Find where the given text appears and provide that cell's center as (x, y) coordinate. 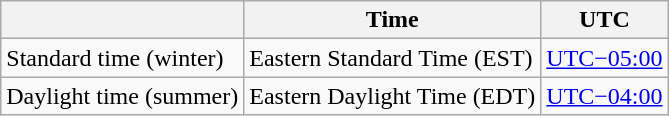
Eastern Daylight Time (EDT) (392, 96)
Daylight time (summer) (122, 96)
Time (392, 20)
Standard time (winter) (122, 58)
Eastern Standard Time (EST) (392, 58)
UTC−04:00 (604, 96)
UTC (604, 20)
UTC−05:00 (604, 58)
